Detect which cell encompasses the target text, then output its [X, Y] center coordinate. 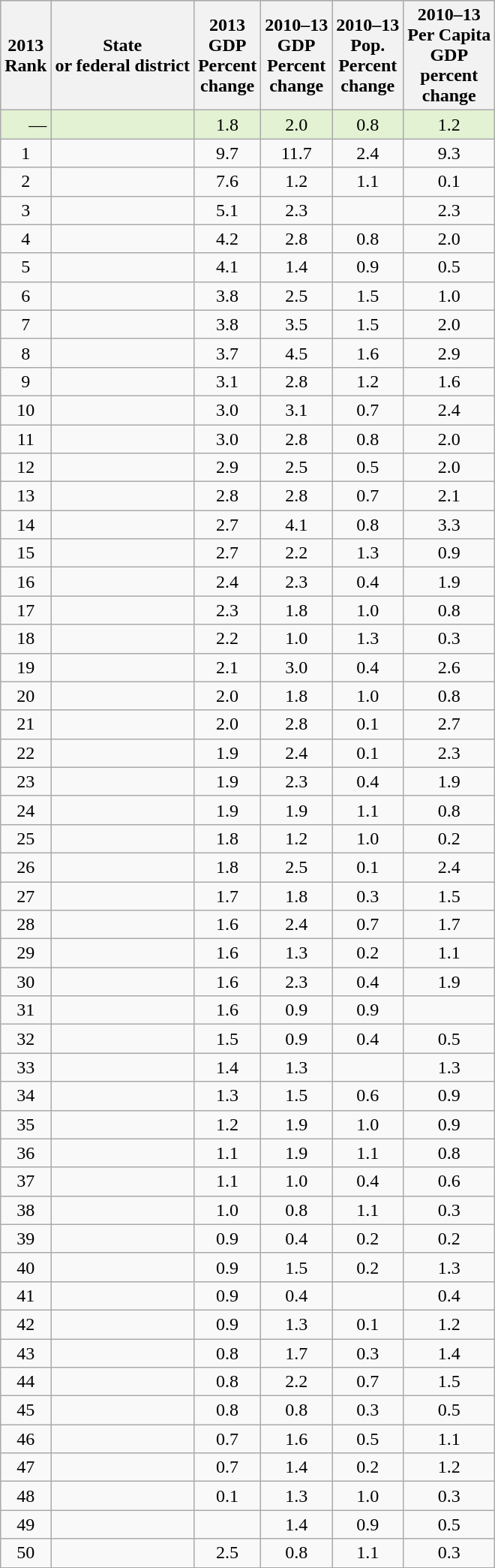
25 [25, 838]
14 [25, 525]
7 [25, 324]
22 [25, 753]
36 [25, 1153]
41 [25, 1296]
9.7 [226, 153]
16 [25, 582]
8 [25, 353]
2.6 [449, 667]
2010–13GDPPercentchange [297, 56]
9 [25, 381]
39 [25, 1238]
43 [25, 1353]
10 [25, 410]
— [25, 125]
4 [25, 239]
26 [25, 867]
28 [25, 925]
17 [25, 610]
19 [25, 667]
2013Rank [25, 56]
45 [25, 1410]
9.3 [449, 153]
42 [25, 1324]
3.7 [226, 353]
3.3 [449, 525]
31 [25, 1010]
6 [25, 296]
2013GDPPercentchange [226, 56]
30 [25, 982]
32 [25, 1039]
33 [25, 1067]
23 [25, 781]
24 [25, 810]
47 [25, 1467]
11 [25, 439]
50 [25, 1553]
46 [25, 1439]
37 [25, 1181]
2 [25, 182]
5 [25, 267]
21 [25, 724]
15 [25, 553]
13 [25, 496]
44 [25, 1382]
34 [25, 1096]
5.1 [226, 210]
3.5 [297, 324]
20 [25, 696]
4.2 [226, 239]
1 [25, 153]
State or federal district [123, 56]
49 [25, 1524]
11.7 [297, 153]
35 [25, 1124]
7.6 [226, 182]
29 [25, 953]
2010–13Per CapitaGDPpercent change [449, 56]
3 [25, 210]
27 [25, 895]
4.5 [297, 353]
40 [25, 1267]
48 [25, 1496]
2010–13Pop.Percentchange [367, 56]
18 [25, 639]
38 [25, 1210]
12 [25, 468]
